Search for the cell housing the specified text and yield its [X, Y] center coordinate. 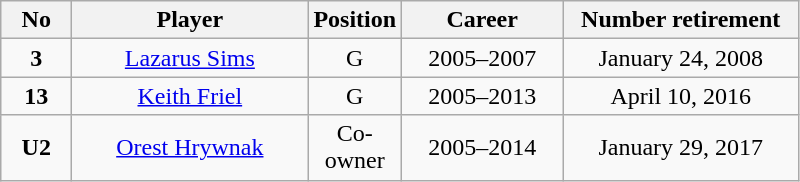
Co-owner [355, 148]
2005–2014 [482, 148]
2005–2013 [482, 96]
January 29, 2017 [681, 148]
Position [355, 20]
April 10, 2016 [681, 96]
Number retirement [681, 20]
Orest Hrywnak [190, 148]
3 [36, 58]
13 [36, 96]
No [36, 20]
U2 [36, 148]
2005–2007 [482, 58]
Career [482, 20]
Keith Friel [190, 96]
January 24, 2008 [681, 58]
Lazarus Sims [190, 58]
Player [190, 20]
